Detect which cell encompasses the target text, then output its (X, Y) center coordinate. 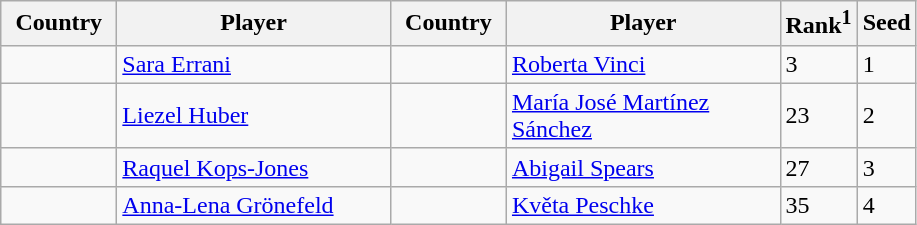
Rank1 (818, 24)
Abigail Spears (643, 167)
2 (886, 116)
María José Martínez Sánchez (643, 116)
Liezel Huber (254, 116)
Květa Peschke (643, 205)
Roberta Vinci (643, 64)
Sara Errani (254, 64)
23 (818, 116)
Raquel Kops-Jones (254, 167)
4 (886, 205)
35 (818, 205)
Seed (886, 24)
Anna-Lena Grönefeld (254, 205)
1 (886, 64)
27 (818, 167)
